Determine the [X, Y] coordinate at the center of the cell enclosing the given text.  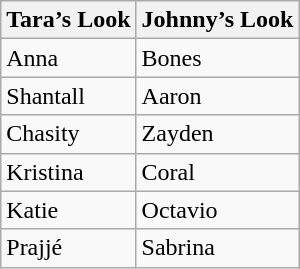
Katie [68, 210]
Kristina [68, 172]
Zayden [218, 134]
Shantall [68, 96]
Bones [218, 58]
Prajjé [68, 248]
Octavio [218, 210]
Tara’s Look [68, 20]
Aaron [218, 96]
Chasity [68, 134]
Johnny’s Look [218, 20]
Sabrina [218, 248]
Coral [218, 172]
Anna [68, 58]
